For the text-containing cell, return its midpoint in (x, y) coordinate format. 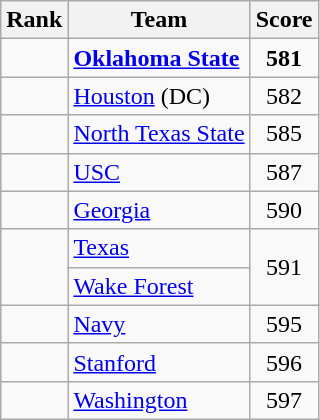
Score (284, 20)
Oklahoma State (159, 58)
Team (159, 20)
581 (284, 58)
582 (284, 96)
Houston (DC) (159, 96)
597 (284, 400)
Wake Forest (159, 286)
590 (284, 210)
Rank (34, 20)
585 (284, 134)
Texas (159, 248)
USC (159, 172)
596 (284, 362)
591 (284, 267)
Navy (159, 324)
Georgia (159, 210)
587 (284, 172)
Washington (159, 400)
North Texas State (159, 134)
595 (284, 324)
Stanford (159, 362)
